Detect which cell encompasses the target text, then output its (X, Y) center coordinate. 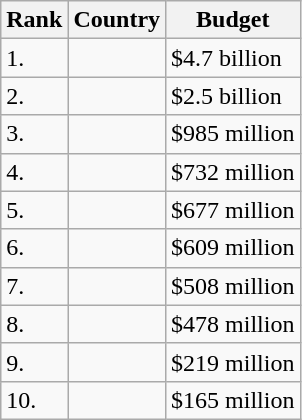
2. (34, 96)
Country (117, 20)
6. (34, 248)
Budget (233, 20)
9. (34, 362)
$478 million (233, 324)
$732 million (233, 172)
$677 million (233, 210)
3. (34, 134)
$508 million (233, 286)
7. (34, 286)
1. (34, 58)
10. (34, 400)
$219 million (233, 362)
$4.7 billion (233, 58)
8. (34, 324)
$165 million (233, 400)
$985 million (233, 134)
4. (34, 172)
Rank (34, 20)
5. (34, 210)
$609 million (233, 248)
$2.5 billion (233, 96)
